Return the (X, Y) coordinate for the center point of the cell that contains the specified text.  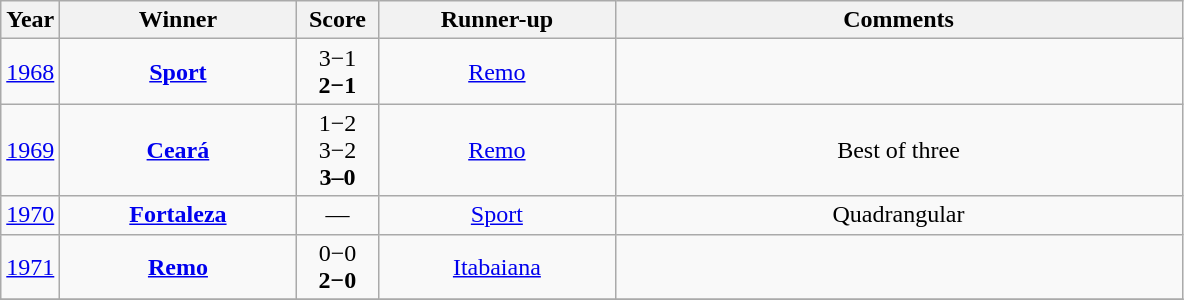
1969 (30, 150)
Winner (178, 20)
1970 (30, 215)
Ceará (178, 150)
Year (30, 20)
0−02−0 (338, 266)
Quadrangular (898, 215)
Itabaiana (497, 266)
1971 (30, 266)
Comments (898, 20)
3−12−1 (338, 72)
Score (338, 20)
Fortaleza (178, 215)
Best of three (898, 150)
— (338, 215)
1−23−23–0 (338, 150)
1968 (30, 72)
Runner-up (497, 20)
